Return the (x, y) coordinate for the center point of the cell that contains the specified text.  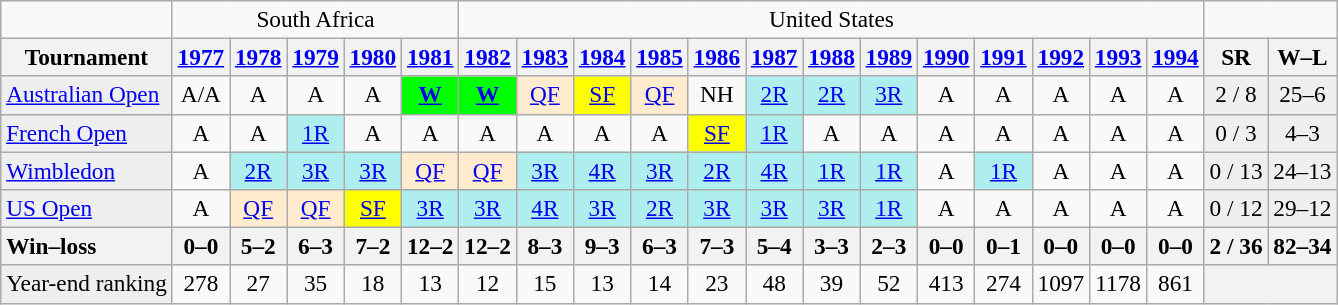
82–34 (1302, 246)
1178 (1118, 284)
SR (1236, 57)
413 (946, 284)
274 (1004, 284)
0 / 12 (1236, 208)
0 / 3 (1236, 133)
4–3 (1302, 133)
2–3 (888, 246)
35 (316, 284)
29–12 (1302, 208)
1990 (946, 57)
2 / 36 (1236, 246)
15 (544, 284)
1994 (1176, 57)
1987 (774, 57)
23 (716, 284)
2 / 8 (1236, 95)
7–3 (716, 246)
South Africa (316, 19)
1993 (1118, 57)
1982 (488, 57)
1983 (544, 57)
Year-end ranking (86, 284)
9–3 (602, 246)
39 (832, 284)
W–L (1302, 57)
12 (488, 284)
48 (774, 284)
5–4 (774, 246)
1978 (258, 57)
1989 (888, 57)
Australian Open (86, 95)
1988 (832, 57)
Win–loss (86, 246)
Wimbledon (86, 170)
1979 (316, 57)
52 (888, 284)
25–6 (1302, 95)
27 (258, 284)
Tournament (86, 57)
24–13 (1302, 170)
8–3 (544, 246)
14 (660, 284)
3–3 (832, 246)
1984 (602, 57)
French Open (86, 133)
1985 (660, 57)
United States (832, 19)
A/A (200, 95)
NH (716, 95)
US Open (86, 208)
861 (1176, 284)
278 (200, 284)
1980 (372, 57)
1991 (1004, 57)
18 (372, 284)
5–2 (258, 246)
0–1 (1004, 246)
1977 (200, 57)
7–2 (372, 246)
1981 (430, 57)
1097 (1060, 284)
0 / 13 (1236, 170)
1992 (1060, 57)
1986 (716, 57)
